Scan for the cell matching the given text and deliver its [x, y] coordinate at center. 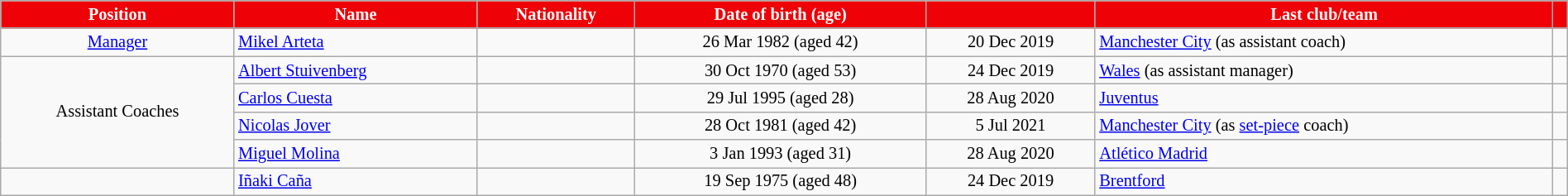
Position [117, 14]
Manager [117, 42]
Carlos Cuesta [356, 98]
26 Mar 1982 (aged 42) [781, 42]
20 Dec 2019 [1011, 42]
19 Sep 1975 (aged 48) [781, 181]
Brentford [1324, 181]
Albert Stuivenberg [356, 70]
Nicolas Jover [356, 126]
Nationality [556, 14]
Name [356, 14]
Atlético Madrid [1324, 154]
29 Jul 1995 (aged 28) [781, 98]
Last club/team [1324, 14]
3 Jan 1993 (aged 31) [781, 154]
Juventus [1324, 98]
28 Oct 1981 (aged 42) [781, 126]
30 Oct 1970 (aged 53) [781, 70]
Miguel Molina [356, 154]
Manchester City (as assistant coach) [1324, 42]
Date of birth (age) [781, 14]
Assistant Coaches [117, 112]
Manchester City (as set-piece coach) [1324, 126]
Mikel Arteta [356, 42]
Iñaki Caña [356, 181]
5 Jul 2021 [1011, 126]
Wales (as assistant manager) [1324, 70]
